Provide the (x, y) coordinate of the cell's center where the given text is located.  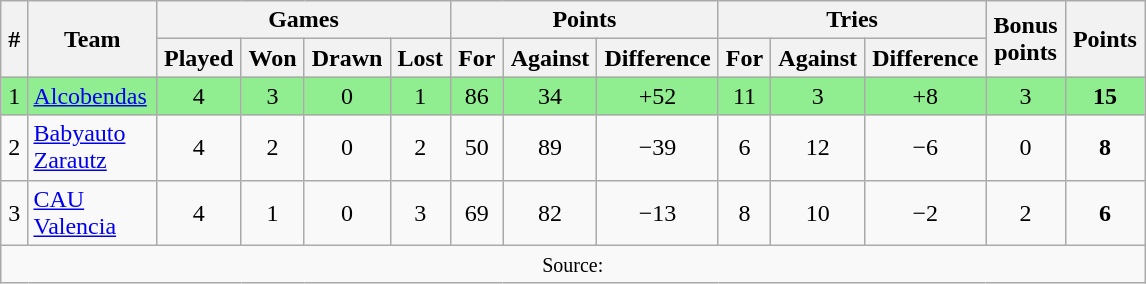
15 (1104, 96)
CAU Valencia (92, 212)
11 (744, 96)
Tries (852, 20)
Team (92, 39)
Bonuspoints (1026, 39)
82 (550, 212)
89 (550, 148)
50 (477, 148)
12 (818, 148)
10 (818, 212)
Source: (573, 264)
69 (477, 212)
Drawn (347, 58)
Won (272, 58)
34 (550, 96)
−13 (658, 212)
−6 (926, 148)
−2 (926, 212)
86 (477, 96)
+52 (658, 96)
# (14, 39)
Games (303, 20)
Lost (420, 58)
+8 (926, 96)
−39 (658, 148)
Played (198, 58)
Babyauto Zarautz (92, 148)
Alcobendas (92, 96)
